Identify which cell holds the provided text, then report its [X, Y] central coordinate. 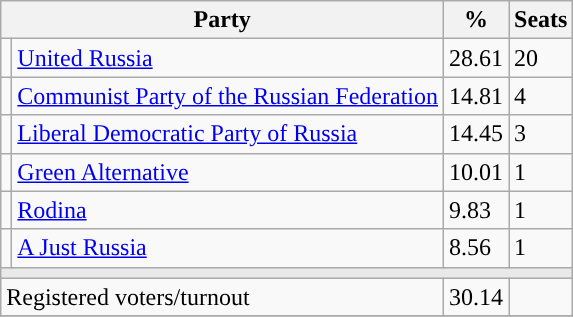
3 [541, 134]
Communist Party of the Russian Federation [228, 96]
Green Alternative [228, 172]
Party [222, 20]
4 [541, 96]
10.01 [476, 172]
A Just Russia [228, 248]
14.81 [476, 96]
United Russia [228, 58]
30.14 [476, 297]
20 [541, 58]
14.45 [476, 134]
8.56 [476, 248]
Rodina [228, 210]
28.61 [476, 58]
9.83 [476, 210]
% [476, 20]
Liberal Democratic Party of Russia [228, 134]
Seats [541, 20]
Registered voters/turnout [222, 297]
